Locate the cell with the specified text and output its [x, y] center coordinate. 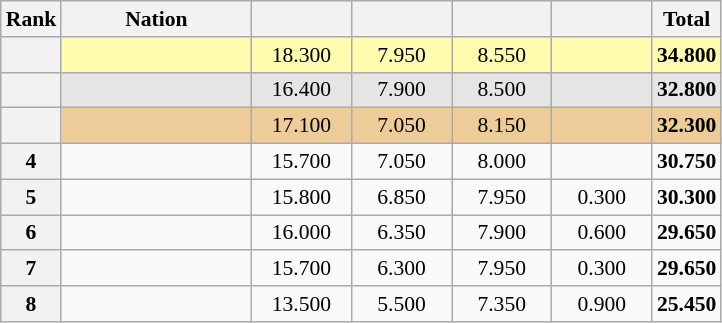
0.900 [602, 304]
30.750 [686, 162]
5.500 [402, 304]
34.800 [686, 55]
15.800 [301, 197]
8 [32, 304]
8.150 [502, 126]
25.450 [686, 304]
Nation [156, 19]
4 [32, 162]
6.300 [402, 269]
32.800 [686, 90]
Total [686, 19]
8.500 [502, 90]
16.400 [301, 90]
7.350 [502, 304]
7 [32, 269]
6 [32, 233]
5 [32, 197]
17.100 [301, 126]
30.300 [686, 197]
13.500 [301, 304]
6.850 [402, 197]
18.300 [301, 55]
0.600 [602, 233]
8.550 [502, 55]
32.300 [686, 126]
6.350 [402, 233]
16.000 [301, 233]
Rank [32, 19]
8.000 [502, 162]
